Detect which cell encompasses the target text, then output its [x, y] center coordinate. 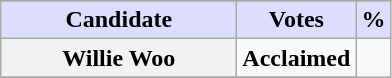
Candidate [119, 20]
Votes [296, 20]
Acclaimed [296, 58]
% [374, 20]
Willie Woo [119, 58]
